Search for the cell housing the specified text and yield its (x, y) center coordinate. 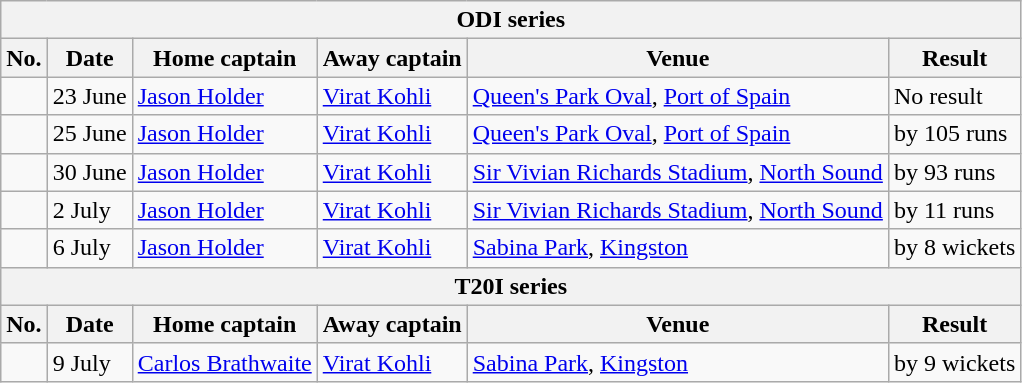
25 June (90, 134)
23 June (90, 96)
2 July (90, 210)
ODI series (511, 20)
T20I series (511, 286)
9 July (90, 362)
6 July (90, 248)
by 105 runs (954, 134)
by 8 wickets (954, 248)
by 9 wickets (954, 362)
by 93 runs (954, 172)
by 11 runs (954, 210)
No result (954, 96)
Carlos Brathwaite (224, 362)
30 June (90, 172)
